Scan for the cell matching the given text and deliver its (X, Y) coordinate at center. 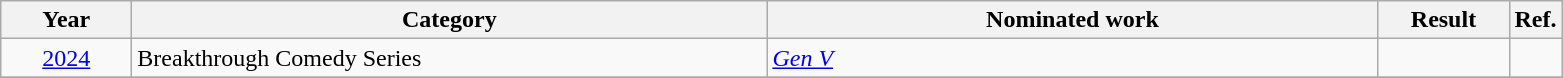
Category (450, 20)
Result (1444, 20)
Ref. (1536, 20)
Year (66, 20)
Nominated work (1072, 20)
Breakthrough Comedy Series (450, 58)
Gen V (1072, 58)
2024 (66, 58)
